Find where the given text appears and provide that cell's center as [X, Y] coordinate. 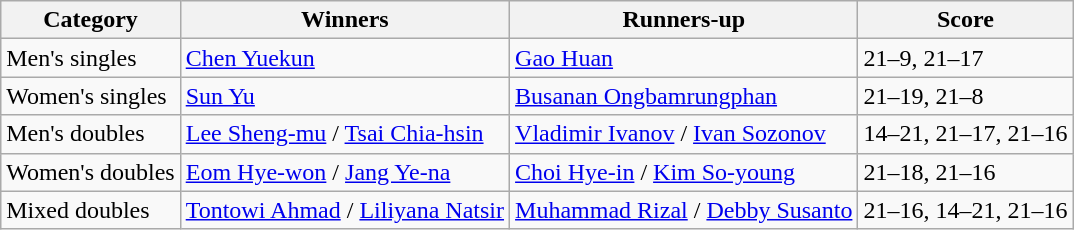
14–21, 21–17, 21–16 [966, 134]
21–18, 21–16 [966, 172]
Lee Sheng-mu / Tsai Chia-hsin [344, 134]
Category [90, 20]
Mixed doubles [90, 210]
Chen Yuekun [344, 58]
21–9, 21–17 [966, 58]
Vladimir Ivanov / Ivan Sozonov [684, 134]
Men's doubles [90, 134]
Eom Hye-won / Jang Ye-na [344, 172]
21–16, 14–21, 21–16 [966, 210]
Women's doubles [90, 172]
Muhammad Rizal / Debby Susanto [684, 210]
Winners [344, 20]
21–19, 21–8 [966, 96]
Tontowi Ahmad / Liliyana Natsir [344, 210]
Sun Yu [344, 96]
Score [966, 20]
Men's singles [90, 58]
Women's singles [90, 96]
Gao Huan [684, 58]
Choi Hye-in / Kim So-young [684, 172]
Busanan Ongbamrungphan [684, 96]
Runners-up [684, 20]
